Scan for the cell matching the given text and deliver its [X, Y] coordinate at center. 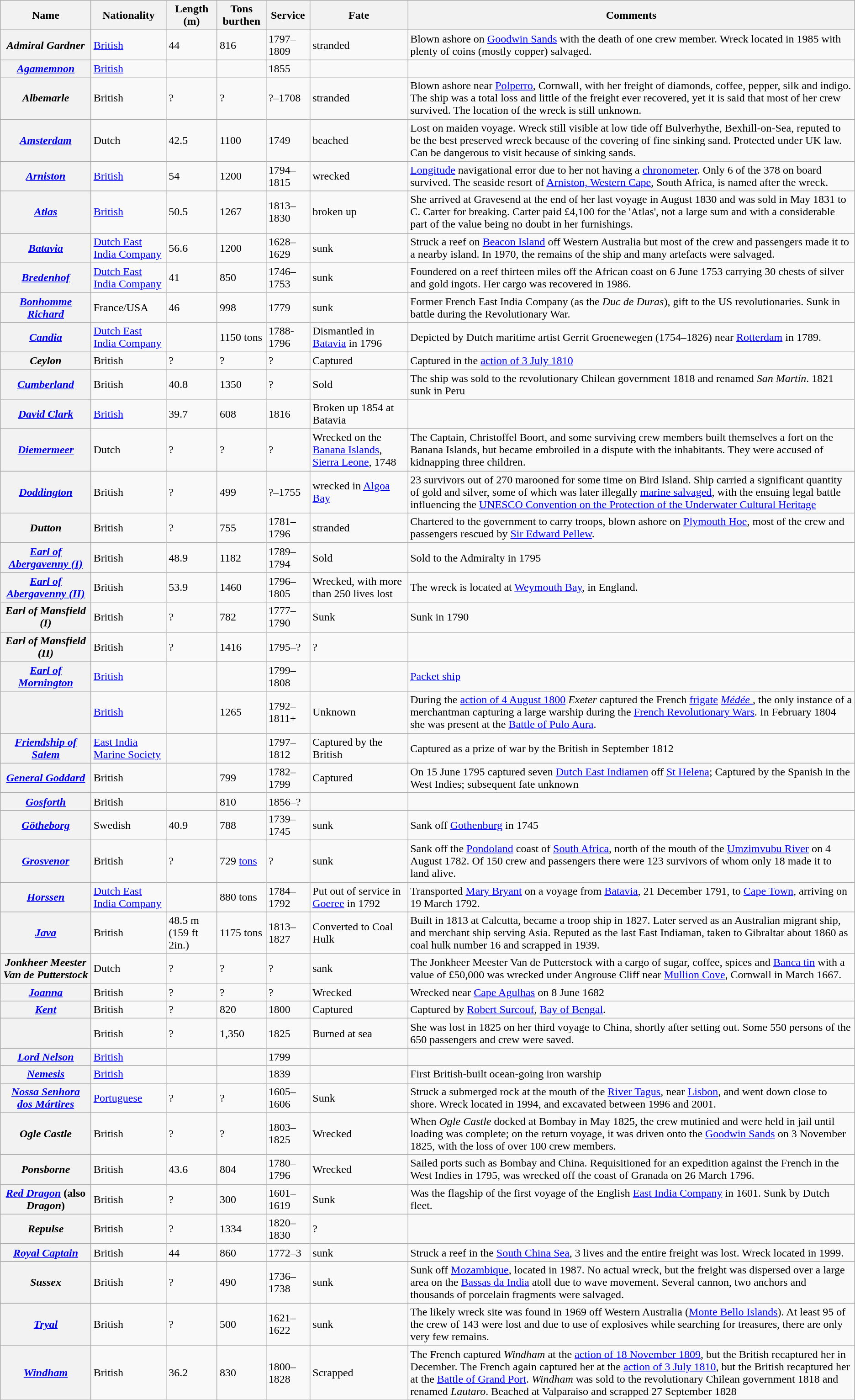
Converted to Coal Hulk [359, 933]
830 [241, 1373]
East India Marine Society [128, 748]
1334 [241, 1229]
1797–1809 [288, 45]
?–1708 [288, 98]
1267 [241, 212]
Service [288, 16]
The wreck is located at Weymouth Bay, in England. [631, 588]
Portuguese [128, 1098]
1792–1811+ [288, 712]
France/USA [128, 307]
Atlas [46, 212]
608 [241, 414]
Arniston [46, 176]
490 [241, 1282]
Earl of Mansfield (I) [46, 617]
1797–1812 [288, 748]
48.9 [192, 557]
998 [241, 307]
810 [241, 801]
David Clark [46, 414]
Earl of Mornington [46, 676]
850 [241, 278]
1800 [288, 1010]
1265 [241, 712]
Wrecked, with more than 250 lives lost [359, 588]
Broken up 1854 at Batavia [359, 414]
500 [241, 1324]
Grosvenor [46, 861]
Burned at sea [359, 1034]
1795–? [288, 647]
Diemermeer [46, 450]
782 [241, 617]
755 [241, 528]
Bonhomme Richard [46, 307]
1789–1794 [288, 557]
1628–1629 [288, 248]
Swedish [128, 825]
Doddington [46, 492]
Candia [46, 337]
1855 [288, 69]
1182 [241, 557]
1749 [288, 140]
1739–1745 [288, 825]
Dismantled in Batavia in 1796 [359, 337]
Scrapped [359, 1373]
Amsterdam [46, 140]
wrecked [359, 176]
1799 [288, 1057]
40.9 [192, 825]
Gosforth [46, 801]
788 [241, 825]
860 [241, 1252]
Blown ashore on Goodwin Sands with the death of one crew member. Wreck located in 1985 with plenty of coins (mostly copper) salvaged. [631, 45]
Chartered to the government to carry troops, blown ashore on Plymouth Hoe, most of the crew and passengers rescued by Sir Edward Pellew. [631, 528]
1175 tons [241, 933]
wrecked in Algoa Bay [359, 492]
Ponsborne [46, 1170]
729 tons [241, 861]
Sold to the Admiralty in 1795 [631, 557]
Cumberland [46, 384]
Earl of Abergavenny (I) [46, 557]
Jonkheer Meester Van de Putterstock [46, 969]
Lord Nelson [46, 1057]
1746–1753 [288, 278]
1799–1808 [288, 676]
1779 [288, 307]
1856–? [288, 801]
1460 [241, 588]
1794–1815 [288, 176]
Unknown [359, 712]
880 tons [241, 896]
41 [192, 278]
broken up [359, 212]
1736–1738 [288, 1282]
1,350 [241, 1034]
1816 [288, 414]
1601–1619 [288, 1199]
799 [241, 778]
Struck a reef in the South China Sea, 3 lives and the entire freight was lost. Wreck located in 1999. [631, 1252]
Friendship of Salem [46, 748]
Red Dragon (also Dragon) [46, 1199]
Sussex [46, 1282]
Earl of Mansfield (II) [46, 647]
Nationality [128, 16]
Repulse [46, 1229]
Albemarle [46, 98]
1839 [288, 1074]
1796–1805 [288, 588]
General Goddard [46, 778]
sank [359, 969]
Length (m) [192, 16]
1416 [241, 647]
499 [241, 492]
Batavia [46, 248]
Earl of Abergavenny (II) [46, 588]
804 [241, 1170]
53.9 [192, 588]
?–1755 [288, 492]
Nemesis [46, 1074]
42.5 [192, 140]
1788-1796 [288, 337]
First British-built ocean-going iron warship [631, 1074]
300 [241, 1199]
1150 tons [241, 337]
Name [46, 16]
1100 [241, 140]
Kent [46, 1010]
1784–1792 [288, 896]
Horssen [46, 896]
beached [359, 140]
1813–1827 [288, 933]
Tryal [46, 1324]
1621–1622 [288, 1324]
820 [241, 1010]
Java [46, 933]
1825 [288, 1034]
Wrecked on the Banana Islands, Sierra Leone, 1748 [359, 450]
1777–1790 [288, 617]
Depicted by Dutch maritime artist Gerrit Groenewegen (1754–1826) near Rotterdam in 1789. [631, 337]
Tons burthen [241, 16]
She was lost in 1825 on her third voyage to China, shortly after setting out. Some 550 persons of the 650 passengers and crew were saved. [631, 1034]
46 [192, 307]
Packet ship [631, 676]
Captured as a prize of war by the British in September 1812 [631, 748]
Captured by the British [359, 748]
Dutton [46, 528]
Former French East India Company (as the Duc de Duras), gift to the US revolutionaries. Sunk in battle during the Revolutionary War. [631, 307]
Ceylon [46, 361]
1782–1799 [288, 778]
1820–1830 [288, 1229]
Captured in the action of 3 July 1810 [631, 361]
Comments [631, 16]
Was the flagship of the first voyage of the English East India Company in 1601. Sunk by Dutch fleet. [631, 1199]
Götheborg [46, 825]
The ship was sold to the revolutionary Chilean government 1818 and renamed San Martín. 1821 sunk in Peru [631, 384]
1350 [241, 384]
Fate [359, 16]
1780–1796 [288, 1170]
36.2 [192, 1373]
1781–1796 [288, 528]
816 [241, 45]
Joanna [46, 992]
Transported Mary Bryant on a voyage from Batavia, 21 December 1791, to Cape Town, arriving on 19 March 1792. [631, 896]
Nossa Senhora dos Mártires [46, 1098]
1605–1606 [288, 1098]
Wrecked near Cape Agulhas on 8 June 1682 [631, 992]
48.5 m (159 ft 2in.) [192, 933]
1800–1828 [288, 1373]
50.5 [192, 212]
Windham [46, 1373]
43.6 [192, 1170]
39.7 [192, 414]
Captured by Robert Surcouf, Bay of Bengal. [631, 1010]
Admiral Gardner [46, 45]
On 15 June 1795 captured seven Dutch East Indiamen off St Helena; Captured by the Spanish in the West Indies; subsequent fate unknown [631, 778]
Sank off Gothenburg in 1745 [631, 825]
Put out of service in Goeree in 1792 [359, 896]
Agamemnon [46, 69]
56.6 [192, 248]
1813–1830 [288, 212]
54 [192, 176]
Bredenhof [46, 278]
Sunk in 1790 [631, 617]
Ogle Castle [46, 1134]
1803–1825 [288, 1134]
40.8 [192, 384]
Royal Captain [46, 1252]
1772–3 [288, 1252]
